Locate the cell with the specified text and output its [X, Y] center coordinate. 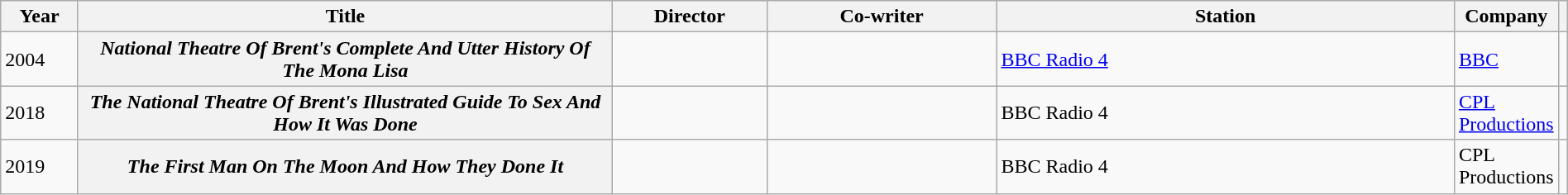
Title [345, 17]
BBC [1506, 59]
2018 [40, 112]
National Theatre Of Brent's Complete And Utter History Of The Mona Lisa [345, 59]
2004 [40, 59]
The First Man On The Moon And How They Done It [345, 167]
Station [1226, 17]
Company [1506, 17]
The National Theatre Of Brent's Illustrated Guide To Sex And How It Was Done [345, 112]
2019 [40, 167]
Co-writer [882, 17]
Director [690, 17]
Year [40, 17]
